Identify which cell holds the provided text, then report its [X, Y] central coordinate. 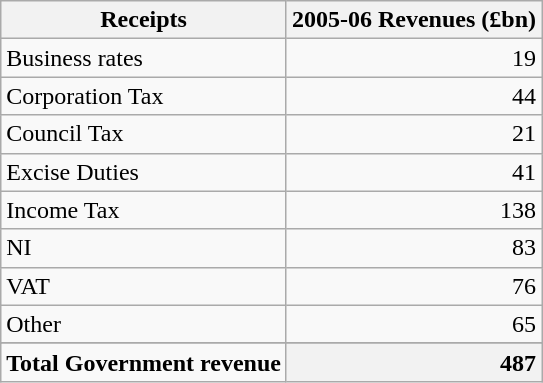
487 [414, 362]
44 [414, 96]
65 [414, 324]
76 [414, 286]
Other [144, 324]
Total Government revenue [144, 362]
21 [414, 134]
Income Tax [144, 210]
41 [414, 172]
Excise Duties [144, 172]
Corporation Tax [144, 96]
VAT [144, 286]
Council Tax [144, 134]
Receipts [144, 20]
Business rates [144, 58]
138 [414, 210]
19 [414, 58]
2005-06 Revenues (£bn) [414, 20]
83 [414, 248]
NI [144, 248]
